From the cell containing the given text, extract its center point as [x, y] coordinate. 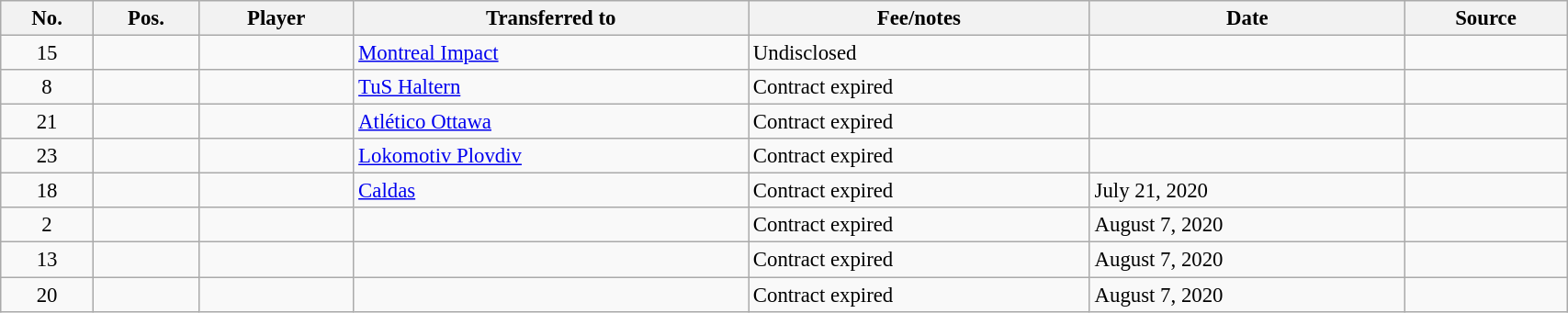
Date [1247, 18]
Montreal Impact [551, 53]
Source [1485, 18]
TuS Haltern [551, 87]
Undisclosed [919, 53]
No. [48, 18]
Transferred to [551, 18]
13 [48, 260]
Atlético Ottawa [551, 122]
Pos. [145, 18]
Fee/notes [919, 18]
18 [48, 191]
July 21, 2020 [1247, 191]
15 [48, 53]
23 [48, 156]
2 [48, 225]
21 [48, 122]
Lokomotiv Plovdiv [551, 156]
20 [48, 295]
8 [48, 87]
Player [276, 18]
Caldas [551, 191]
